Locate the cell with the specified text and output its [X, Y] center coordinate. 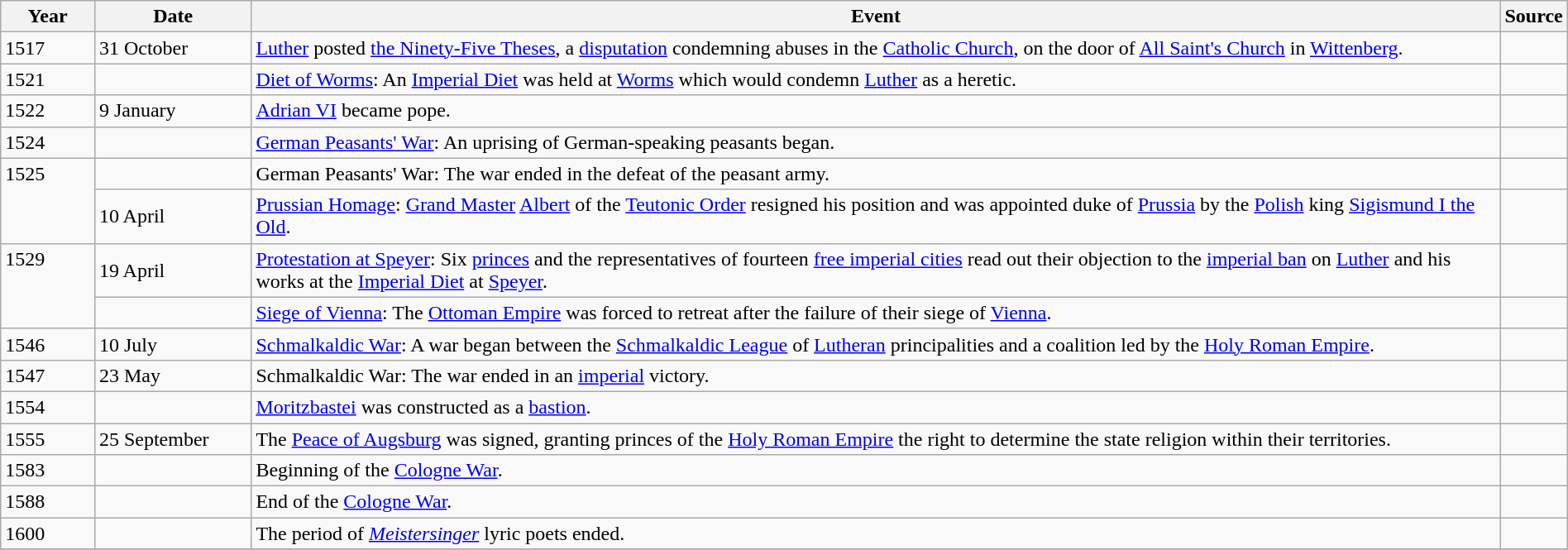
1583 [48, 471]
Year [48, 17]
10 April [172, 217]
Diet of Worms: An Imperial Diet was held at Worms which would condemn Luther as a heretic. [876, 79]
The Peace of Augsburg was signed, granting princes of the Holy Roman Empire the right to determine the state religion within their territories. [876, 439]
1517 [48, 48]
31 October [172, 48]
19 April [172, 270]
1588 [48, 502]
The period of Meistersinger lyric poets ended. [876, 533]
1554 [48, 407]
Moritzbastei was constructed as a bastion. [876, 407]
1600 [48, 533]
Siege of Vienna: The Ottoman Empire was forced to retreat after the failure of their siege of Vienna. [876, 313]
1547 [48, 375]
1525 [48, 200]
Adrian VI became pope. [876, 111]
25 September [172, 439]
Beginning of the Cologne War. [876, 471]
1522 [48, 111]
Schmalkaldic War: A war began between the Schmalkaldic League of Lutheran principalities and a coalition led by the Holy Roman Empire. [876, 344]
Source [1533, 17]
10 July [172, 344]
23 May [172, 375]
German Peasants' War: An uprising of German-speaking peasants began. [876, 142]
1524 [48, 142]
End of the Cologne War. [876, 502]
Date [172, 17]
Event [876, 17]
1555 [48, 439]
1546 [48, 344]
Schmalkaldic War: The war ended in an imperial victory. [876, 375]
1529 [48, 286]
German Peasants' War: The war ended in the defeat of the peasant army. [876, 174]
9 January [172, 111]
1521 [48, 79]
Luther posted the Ninety-Five Theses, a disputation condemning abuses in the Catholic Church, on the door of All Saint's Church in Wittenberg. [876, 48]
